Identify which cell holds the provided text, then report its [x, y] central coordinate. 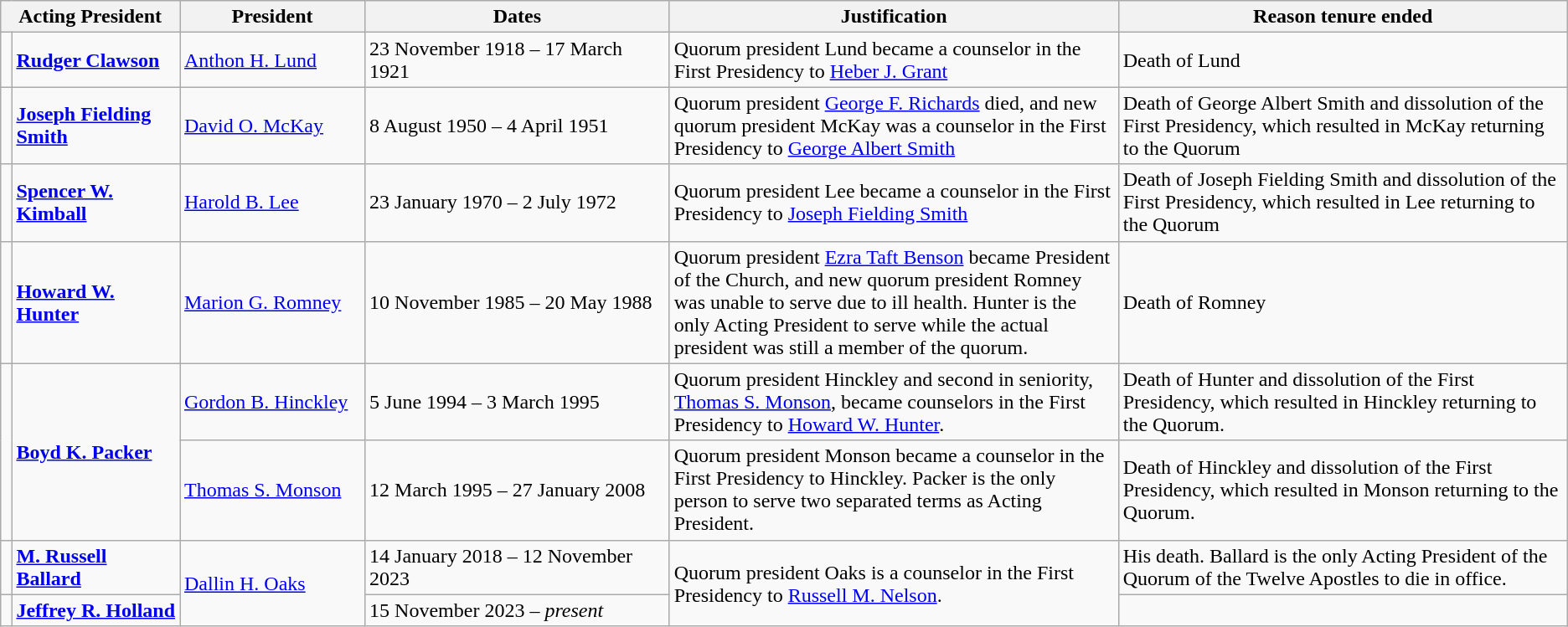
Quorum president George F. Richards died, and new quorum president McKay was a counselor in the First Presidency to George Albert Smith [894, 126]
Harold B. Lee [271, 203]
8 August 1950 – 4 April 1951 [518, 126]
Quorum president Lee became a counselor in the First Presidency to Joseph Fielding Smith [894, 203]
David O. McKay [271, 126]
Anthon H. Lund [271, 60]
Jeffrey R. Holland [95, 610]
Joseph Fielding Smith [95, 126]
Justification [894, 17]
Death of Hinckley and dissolution of the First Presidency, which resulted in Monson returning to the Quorum. [1343, 491]
Thomas S. Monson [271, 491]
Spencer W. Kimball [95, 203]
Howard W. Hunter [95, 302]
Death of Romney [1343, 302]
Death of George Albert Smith and dissolution of the First Presidency, which resulted in McKay returning to the Quorum [1343, 126]
Boyd K. Packer [95, 452]
His death. Ballard is the only Acting President of the Quorum of the Twelve Apostles to die in office. [1343, 568]
Dates [518, 17]
President [271, 17]
12 March 1995 – 27 January 2008 [518, 491]
10 November 1985 – 20 May 1988 [518, 302]
Gordon B. Hinckley [271, 402]
Reason tenure ended [1343, 17]
M. Russell Ballard [95, 568]
Rudger Clawson [95, 60]
15 November 2023 – present [518, 610]
Quorum president Lund became a counselor in the First Presidency to Heber J. Grant [894, 60]
Acting President [90, 17]
Marion G. Romney [271, 302]
14 January 2018 – 12 November 2023 [518, 568]
Death of Lund [1343, 60]
Death of Joseph Fielding Smith and dissolution of the First Presidency, which resulted in Lee returning to the Quorum [1343, 203]
Death of Hunter and dissolution of the First Presidency, which resulted in Hinckley returning to the Quorum. [1343, 402]
5 June 1994 – 3 March 1995 [518, 402]
23 November 1918 – 17 March 1921 [518, 60]
Quorum president Oaks is a counselor in the First Presidency to Russell M. Nelson. [894, 583]
23 January 1970 – 2 July 1972 [518, 203]
Quorum president Hinckley and second in seniority, Thomas S. Monson, became counselors in the First Presidency to Howard W. Hunter. [894, 402]
Dallin H. Oaks [271, 583]
